Identify which cell holds the provided text, then report its [x, y] central coordinate. 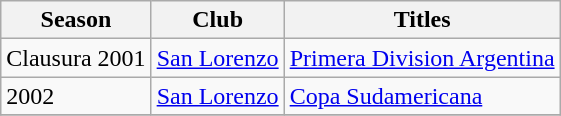
Titles [422, 20]
Season [76, 20]
Primera Division Argentina [422, 58]
Copa Sudamericana [422, 96]
Club [218, 20]
Clausura 2001 [76, 58]
2002 [76, 96]
